Return the (x, y) coordinate for the center point of the cell that contains the specified text.  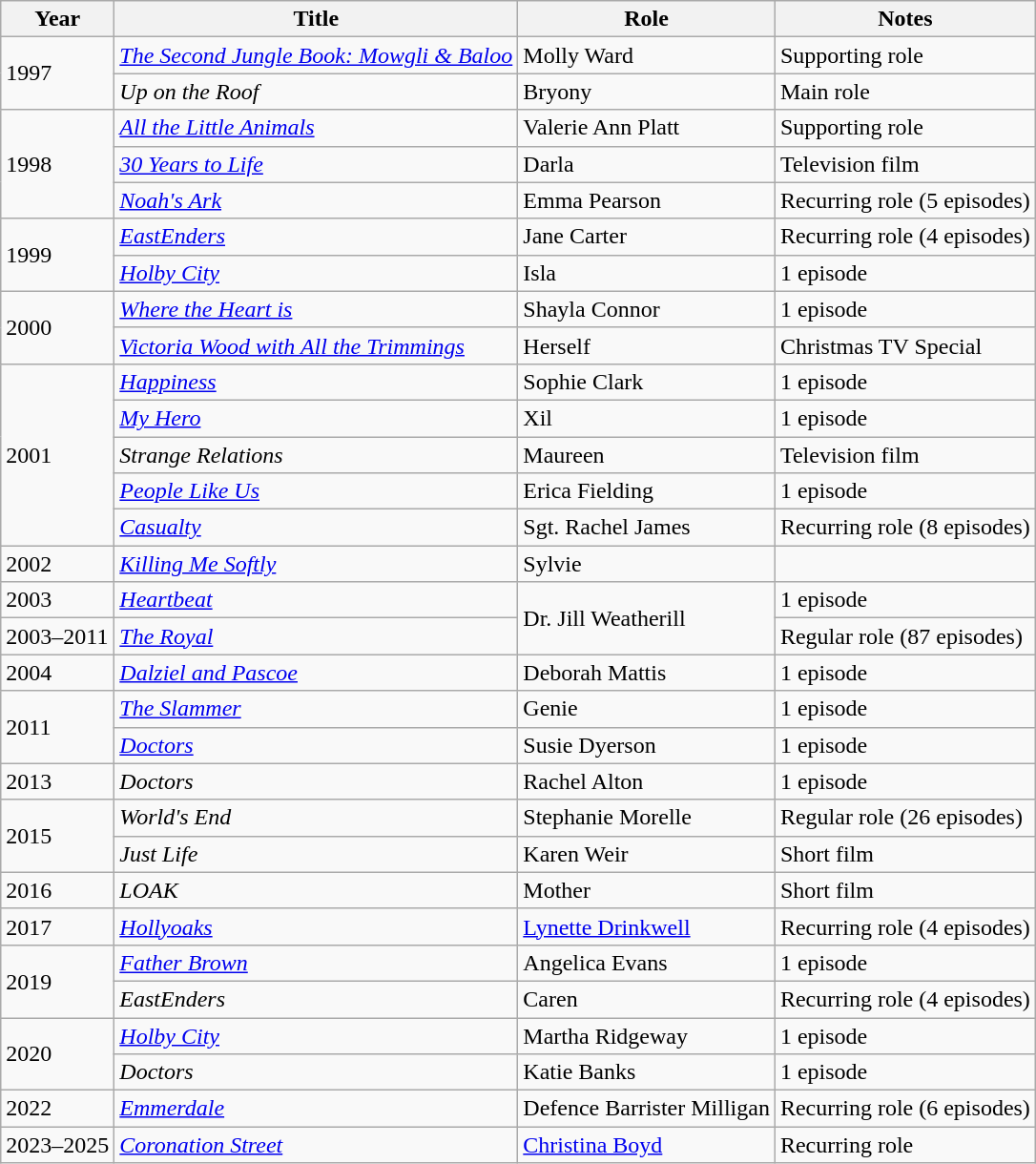
Rachel Alton (647, 781)
Father Brown (317, 963)
Angelica Evans (647, 963)
2002 (57, 564)
World's End (317, 818)
Main role (904, 92)
2019 (57, 981)
30 Years to Life (317, 164)
Regular role (26 episodes) (904, 818)
2017 (57, 926)
The Second Jungle Book: Mowgli & Baloo (317, 55)
Up on the Roof (317, 92)
Jane Carter (647, 237)
Erica Fielding (647, 491)
Katie Banks (647, 1072)
All the Little Animals (317, 128)
Christina Boyd (647, 1145)
Noah's Ark (317, 200)
Emmerdale (317, 1109)
2011 (57, 727)
Dalziel and Pascoe (317, 673)
Strange Relations (317, 455)
Dr. Jill Weatherill (647, 618)
Killing Me Softly (317, 564)
2020 (57, 1053)
Regular role (87 episodes) (904, 636)
Recurring role (5 episodes) (904, 200)
Coronation Street (317, 1145)
Sylvie (647, 564)
Martha Ridgeway (647, 1035)
Stephanie Morelle (647, 818)
2004 (57, 673)
The Slammer (317, 709)
Heartbeat (317, 600)
1999 (57, 255)
2013 (57, 781)
Notes (904, 19)
My Hero (317, 418)
Sophie Clark (647, 382)
Deborah Mattis (647, 673)
The Royal (317, 636)
Caren (647, 999)
Maureen (647, 455)
Shayla Connor (647, 309)
2016 (57, 890)
Recurring role (904, 1145)
Recurring role (8 episodes) (904, 528)
Xil (647, 418)
2000 (57, 327)
LOAK (317, 890)
Role (647, 19)
Christmas TV Special (904, 345)
Bryony (647, 92)
People Like Us (317, 491)
Emma Pearson (647, 200)
Susie Dyerson (647, 745)
Casualty (317, 528)
Just Life (317, 854)
Happiness (317, 382)
Valerie Ann Platt (647, 128)
Genie (647, 709)
Isla (647, 273)
1998 (57, 164)
Recurring role (6 episodes) (904, 1109)
2003–2011 (57, 636)
Karen Weir (647, 854)
2015 (57, 836)
1997 (57, 73)
Molly Ward (647, 55)
Mother (647, 890)
Victoria Wood with All the Trimmings (317, 345)
Where the Heart is (317, 309)
Title (317, 19)
2001 (57, 454)
Darla (647, 164)
Year (57, 19)
Lynette Drinkwell (647, 926)
2003 (57, 600)
Sgt. Rachel James (647, 528)
2023–2025 (57, 1145)
Herself (647, 345)
2022 (57, 1109)
Hollyoaks (317, 926)
Defence Barrister Milligan (647, 1109)
